Return the [X, Y] coordinate for the center point of the cell that contains the specified text.  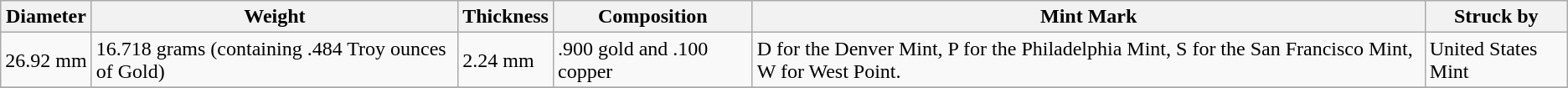
Thickness [506, 17]
Mint Mark [1089, 17]
Composition [652, 17]
Struck by [1496, 17]
2.24 mm [506, 60]
Diameter [46, 17]
26.92 mm [46, 60]
Weight [275, 17]
United States Mint [1496, 60]
.900 gold and .100 copper [652, 60]
16.718 grams (containing .484 Troy ounces of Gold) [275, 60]
D for the Denver Mint, P for the Philadelphia Mint, S for the San Francisco Mint, W for West Point. [1089, 60]
